Pinpoint the cell where the given text exists, returning its [x, y] midpoint coordinate. 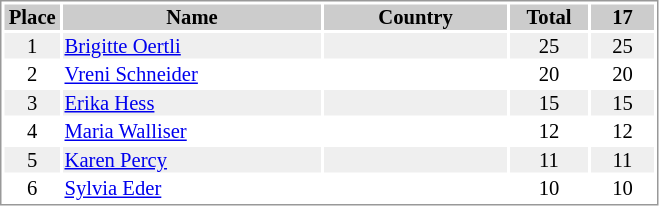
Erika Hess [192, 103]
2 [32, 75]
Name [192, 17]
Maria Walliser [192, 131]
6 [32, 189]
Sylvia Eder [192, 189]
17 [622, 17]
Brigitte Oertli [192, 46]
4 [32, 131]
3 [32, 103]
1 [32, 46]
Karen Percy [192, 160]
Vreni Schneider [192, 75]
Place [32, 17]
5 [32, 160]
Total [549, 17]
Country [416, 17]
